Output the (X, Y) coordinate of the center of the cell containing the given text.  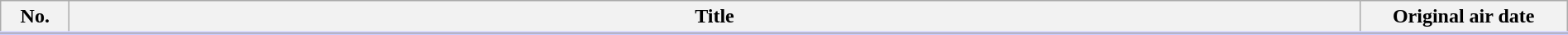
Original air date (1464, 17)
No. (35, 17)
Title (715, 17)
